Determine the [X, Y] coordinate at the center of the cell enclosing the given text.  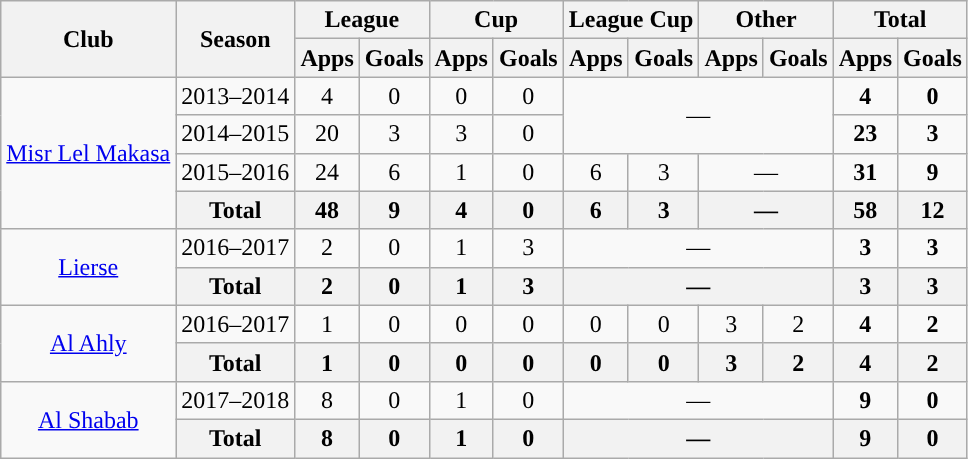
31 [865, 172]
24 [327, 172]
2013–2014 [236, 96]
League Cup [631, 20]
2014–2015 [236, 134]
League [362, 20]
Al Shabab [88, 419]
48 [327, 210]
20 [327, 134]
Season [236, 39]
58 [865, 210]
2017–2018 [236, 400]
12 [933, 210]
Lierse [88, 267]
Al Ahly [88, 343]
Cup [496, 20]
Misr Lel Makasa [88, 153]
Club [88, 39]
2015–2016 [236, 172]
Other [766, 20]
23 [865, 134]
